From the cell containing the given text, extract its center point as [X, Y] coordinate. 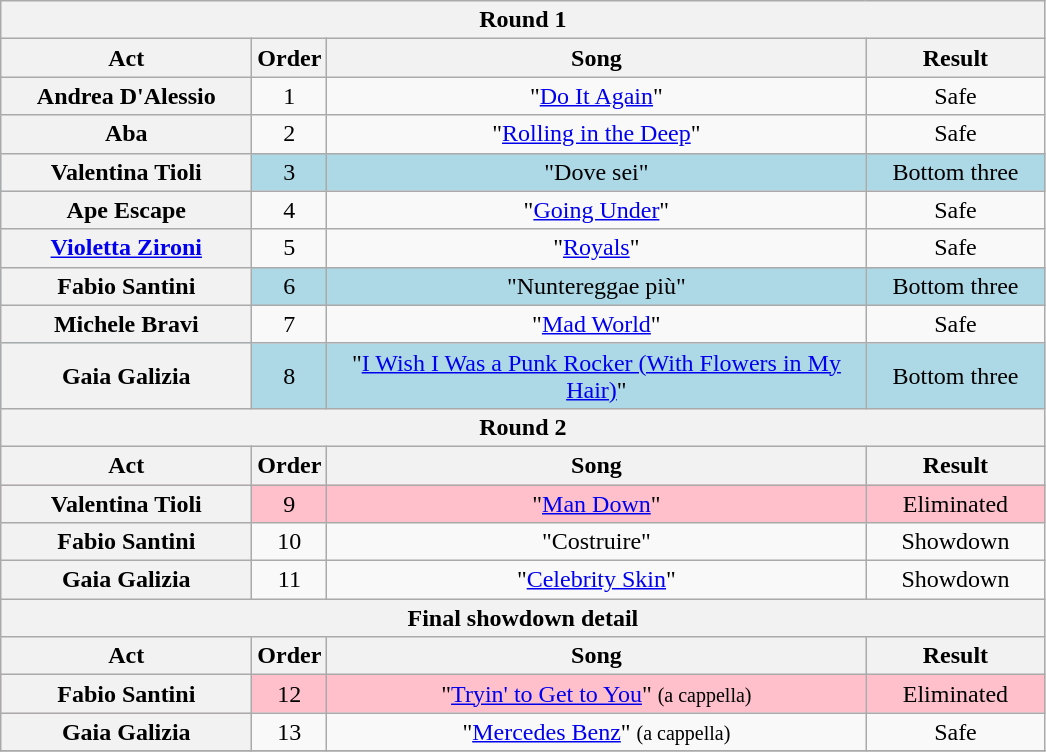
"I Wish I Was a Punk Rocker (With Flowers in My Hair)" [596, 376]
Round 2 [523, 427]
"Costruire" [596, 542]
1 [290, 96]
Michele Bravi [126, 324]
"Man Down" [596, 503]
2 [290, 134]
"Going Under" [596, 210]
11 [290, 580]
5 [290, 248]
"Tryin' to Get to You" (a cappella) [596, 694]
Round 1 [523, 20]
10 [290, 542]
12 [290, 694]
Ape Escape [126, 210]
Aba [126, 134]
3 [290, 172]
13 [290, 732]
"Mercedes Benz" (a cappella) [596, 732]
4 [290, 210]
7 [290, 324]
"Royals" [596, 248]
Violetta Zironi [126, 248]
"Rolling in the Deep" [596, 134]
"Do It Again" [596, 96]
Andrea D'Alessio [126, 96]
"Dove sei" [596, 172]
9 [290, 503]
Final showdown detail [523, 618]
"Celebrity Skin" [596, 580]
"Nuntereggae più" [596, 286]
8 [290, 376]
"Mad World" [596, 324]
6 [290, 286]
